Find where the given text appears and provide that cell's center as (x, y) coordinate. 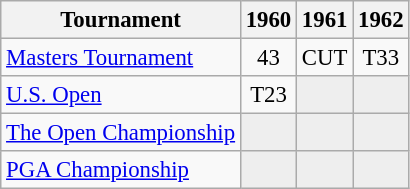
CUT (325, 58)
Masters Tournament (121, 58)
43 (268, 58)
1960 (268, 20)
T33 (381, 58)
The Open Championship (121, 133)
T23 (268, 95)
1962 (381, 20)
Tournament (121, 20)
U.S. Open (121, 95)
1961 (325, 20)
PGA Championship (121, 170)
